Detect which cell encompasses the target text, then output its [X, Y] center coordinate. 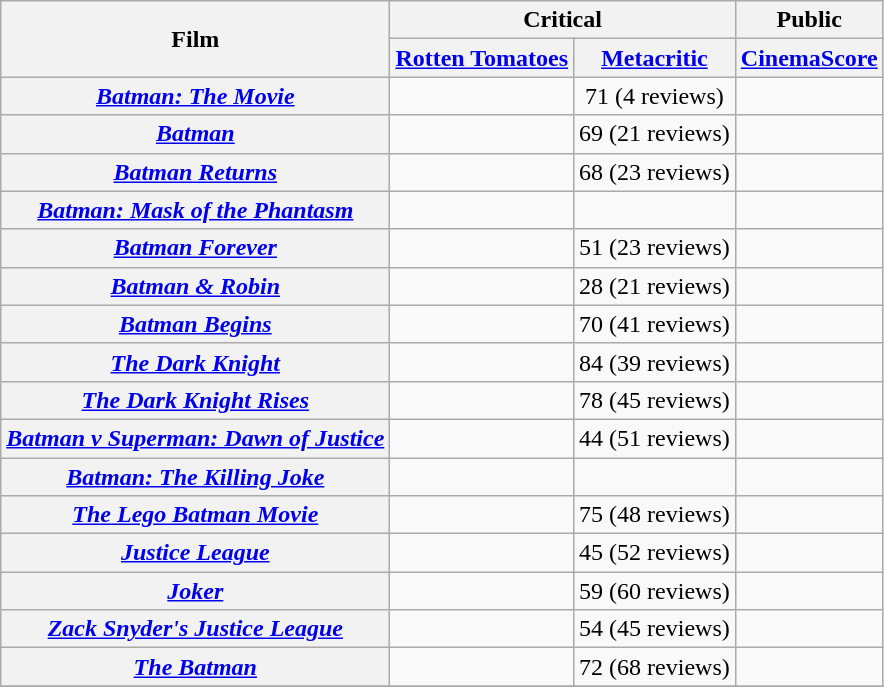
Critical [562, 20]
28 (21 reviews) [655, 286]
Batman: The Movie [196, 96]
51 (23 reviews) [655, 248]
75 (48 reviews) [655, 515]
Batman: The Killing Joke [196, 477]
78 (45 reviews) [655, 400]
44 (51 reviews) [655, 438]
Batman: Mask of the Phantasm [196, 210]
The Batman [196, 667]
CinemaScore [809, 58]
Batman Begins [196, 324]
The Lego Batman Movie [196, 515]
Batman Returns [196, 172]
54 (45 reviews) [655, 629]
72 (68 reviews) [655, 667]
59 (60 reviews) [655, 591]
Film [196, 39]
69 (21 reviews) [655, 134]
Rotten Tomatoes [482, 58]
Joker [196, 591]
Metacritic [655, 58]
70 (41 reviews) [655, 324]
Zack Snyder's Justice League [196, 629]
Justice League [196, 553]
Batman & Robin [196, 286]
45 (52 reviews) [655, 553]
Batman Forever [196, 248]
The Dark Knight Rises [196, 400]
The Dark Knight [196, 362]
68 (23 reviews) [655, 172]
Batman [196, 134]
71 (4 reviews) [655, 96]
Batman v Superman: Dawn of Justice [196, 438]
Public [809, 20]
84 (39 reviews) [655, 362]
